Detect which cell encompasses the target text, then output its [X, Y] center coordinate. 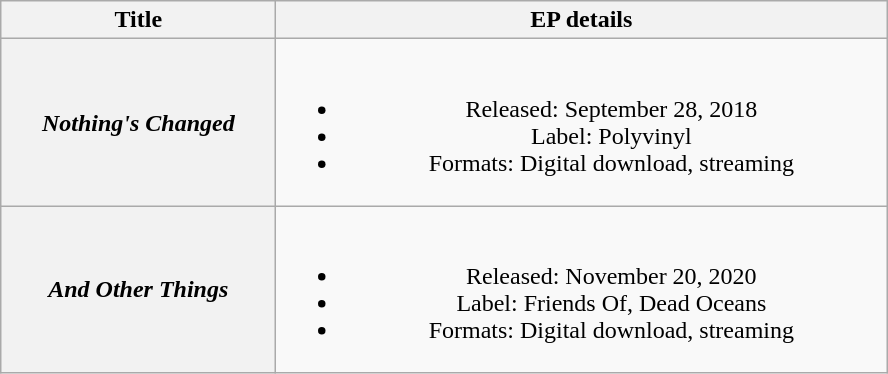
Title [138, 20]
EP details [582, 20]
Released: November 20, 2020Label: Friends Of, Dead OceansFormats: Digital download, streaming [582, 290]
And Other Things [138, 290]
Nothing's Changed [138, 122]
Released: September 28, 2018Label: PolyvinylFormats: Digital download, streaming [582, 122]
